Locate the cell with the specified text and output its [x, y] center coordinate. 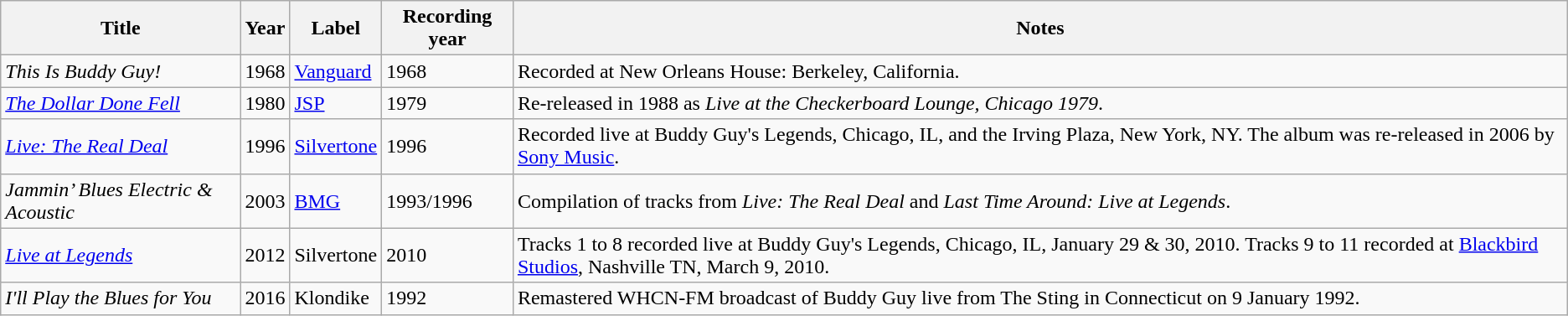
Live: The Real Deal [121, 146]
2010 [447, 255]
Vanguard [336, 71]
Recording year [447, 28]
JSP [336, 103]
Label [336, 28]
2012 [265, 255]
1992 [447, 298]
The Dollar Done Fell [121, 103]
1993/1996 [447, 201]
Year [265, 28]
Remastered WHCN-FM broadcast of Buddy Guy live from The Sting in Connecticut on 9 January 1992. [1040, 298]
I'll Play the Blues for You [121, 298]
Jammin’ Blues Electric & Acoustic [121, 201]
2003 [265, 201]
Title [121, 28]
Compilation of tracks from Live: The Real Deal and Last Time Around: Live at Legends. [1040, 201]
BMG [336, 201]
This Is Buddy Guy! [121, 71]
Klondike [336, 298]
Live at Legends [121, 255]
Notes [1040, 28]
1979 [447, 103]
2016 [265, 298]
Recorded live at Buddy Guy's Legends, Chicago, IL, and the Irving Plaza, New York, NY. The album was re-released in 2006 by Sony Music. [1040, 146]
Recorded at New Orleans House: Berkeley, California. [1040, 71]
1980 [265, 103]
Re-released in 1988 as Live at the Checkerboard Lounge, Chicago 1979. [1040, 103]
